Find where the given text appears and provide that cell's center as [x, y] coordinate. 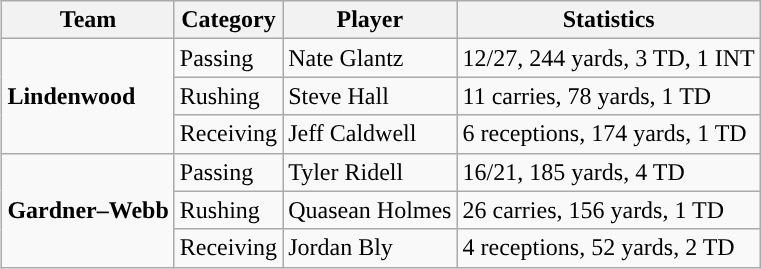
4 receptions, 52 yards, 2 TD [608, 248]
Steve Hall [370, 96]
6 receptions, 174 yards, 1 TD [608, 134]
Team [88, 20]
Player [370, 20]
Nate Glantz [370, 58]
Tyler Ridell [370, 172]
Lindenwood [88, 96]
12/27, 244 yards, 3 TD, 1 INT [608, 58]
11 carries, 78 yards, 1 TD [608, 96]
Jeff Caldwell [370, 134]
Jordan Bly [370, 248]
Gardner–Webb [88, 210]
16/21, 185 yards, 4 TD [608, 172]
Category [228, 20]
26 carries, 156 yards, 1 TD [608, 210]
Statistics [608, 20]
Quasean Holmes [370, 210]
